Search for the cell housing the specified text and yield its (x, y) center coordinate. 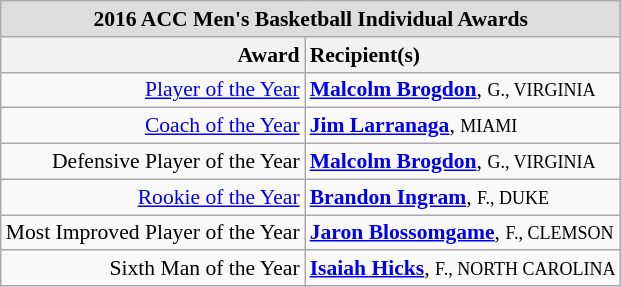
Award (153, 55)
Isaiah Hicks, F., NORTH CAROLINA (463, 269)
Jim Larranaga, MIAMI (463, 126)
Brandon Ingram, F., DUKE (463, 197)
Player of the Year (153, 90)
Rookie of the Year (153, 197)
Defensive Player of the Year (153, 162)
Recipient(s) (463, 55)
Sixth Man of the Year (153, 269)
2016 ACC Men's Basketball Individual Awards (311, 19)
Coach of the Year (153, 126)
Jaron Blossomgame, F., CLEMSON (463, 233)
Most Improved Player of the Year (153, 233)
